Provide the [x, y] coordinate of the cell's center where the given text is located.  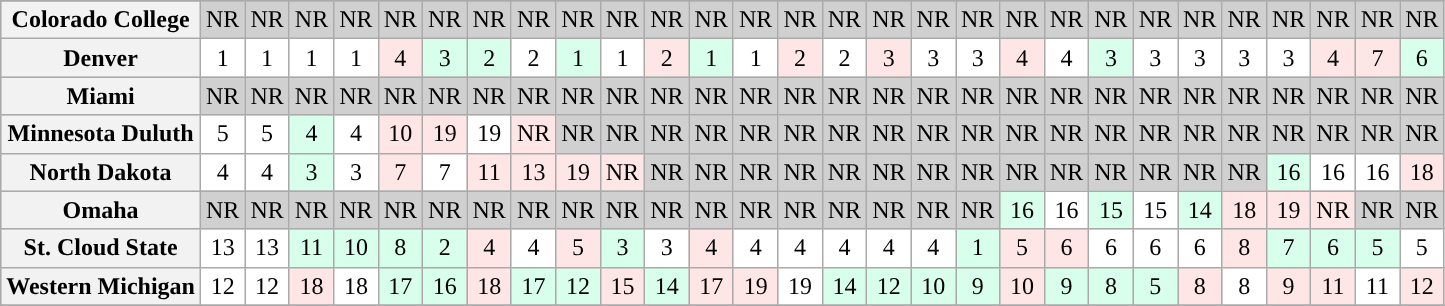
Minnesota Duluth [101, 134]
St. Cloud State [101, 248]
Omaha [101, 210]
North Dakota [101, 172]
Western Michigan [101, 286]
Miami [101, 96]
Colorado College [101, 20]
Denver [101, 58]
